Output the [x, y] coordinate of the center of the cell containing the given text.  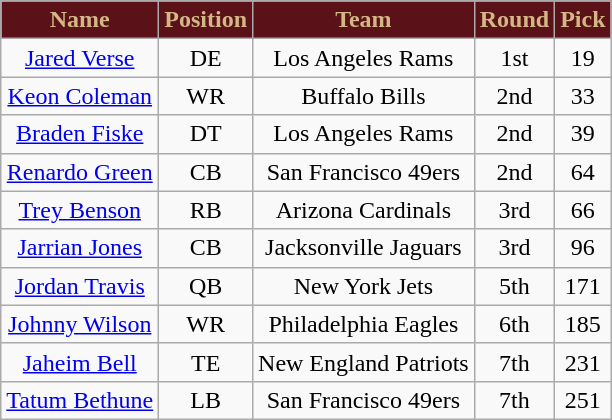
Pick [583, 20]
Team [364, 20]
DE [206, 58]
185 [583, 324]
Name [80, 20]
96 [583, 248]
251 [583, 400]
66 [583, 210]
33 [583, 96]
171 [583, 286]
Jarrian Jones [80, 248]
39 [583, 134]
Arizona Cardinals [364, 210]
6th [514, 324]
New England Patriots [364, 362]
LB [206, 400]
Renardo Green [80, 172]
Johnny Wilson [80, 324]
Trey Benson [80, 210]
Tatum Bethune [80, 400]
Jacksonville Jaguars [364, 248]
1st [514, 58]
QB [206, 286]
Jaheim Bell [80, 362]
Jared Verse [80, 58]
TE [206, 362]
Round [514, 20]
19 [583, 58]
231 [583, 362]
Buffalo Bills [364, 96]
Keon Coleman [80, 96]
Braden Fiske [80, 134]
Jordan Travis [80, 286]
5th [514, 286]
Position [206, 20]
New York Jets [364, 286]
64 [583, 172]
Philadelphia Eagles [364, 324]
RB [206, 210]
DT [206, 134]
